Detect which cell encompasses the target text, then output its (x, y) center coordinate. 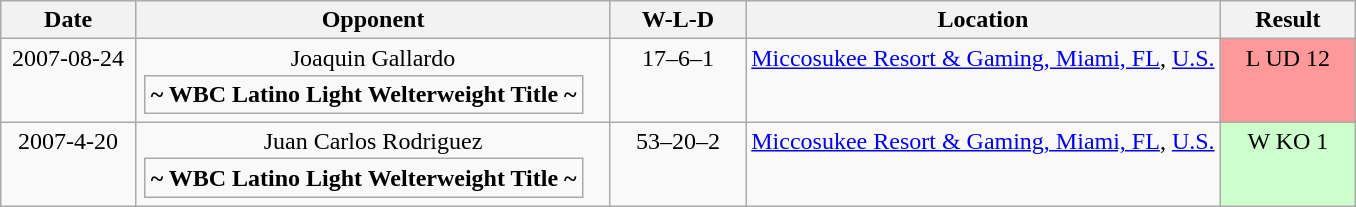
L UD 12 (1288, 81)
W-L-D (678, 20)
Location (983, 20)
Result (1288, 20)
Joaquin Gallardo ~ WBC Latino Light Welterweight Title ~ (373, 81)
17–6–1 (678, 81)
Date (68, 20)
W KO 1 (1288, 164)
Juan Carlos Rodriguez ~ WBC Latino Light Welterweight Title ~ (373, 164)
2007-08-24 (68, 81)
Opponent (373, 20)
53–20–2 (678, 164)
2007-4-20 (68, 164)
